Return [X, Y] of the center of cell containing provided text 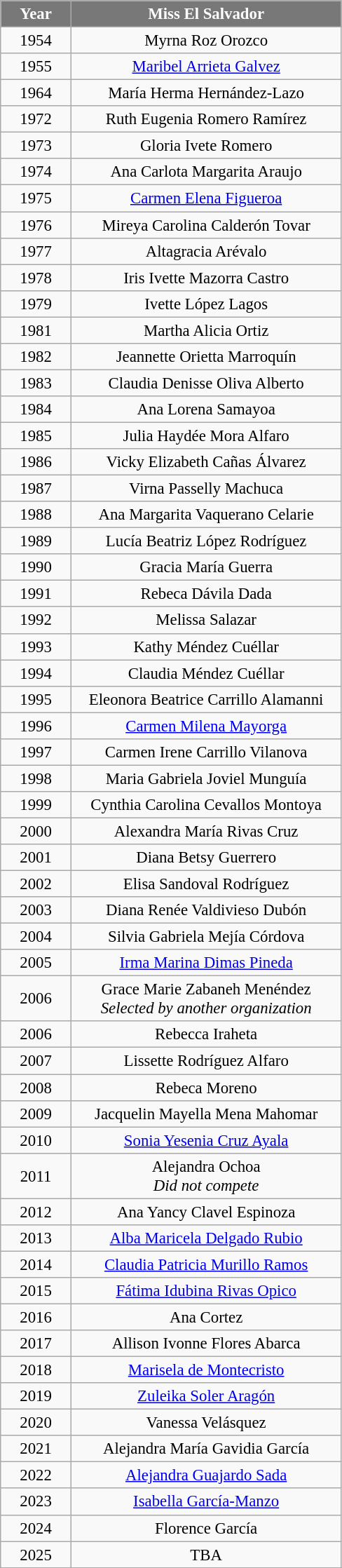
Mireya Carolina Calderón Tovar [206, 225]
Lucía Beatriz López Rodríguez [206, 541]
1954 [36, 41]
1979 [36, 304]
2000 [36, 831]
1975 [36, 198]
Allison Ivonne Flores Abarca [206, 1344]
2018 [36, 1370]
Ana Cortez [206, 1317]
2019 [36, 1396]
Zuleika Soler Aragón [206, 1396]
1977 [36, 251]
Melissa Salazar [206, 621]
1996 [36, 726]
2005 [36, 963]
Vanessa Velásquez [206, 1423]
2024 [36, 1528]
Gloria Ivete Romero [206, 146]
Claudia Patricia Murillo Ramos [206, 1264]
Rebecca Iraheta [206, 1034]
2025 [36, 1555]
2015 [36, 1291]
Maribel Arrieta Galvez [206, 67]
1999 [36, 805]
Miss El Salvador [206, 14]
Diana Renée Valdivieso Dubón [206, 910]
Ana Lorena Samayoa [206, 410]
1974 [36, 172]
Kathy Méndez Cuéllar [206, 647]
Marisela de Montecristo [206, 1370]
Ana Yancy Clavel Espinoza [206, 1212]
Myrna Roz Orozco [206, 41]
Ana Carlota Margarita Araujo [206, 172]
Alejandra OchoaDid not compete [206, 1175]
1998 [36, 778]
2009 [36, 1114]
1997 [36, 752]
TBA [206, 1555]
1984 [36, 410]
Alejandra Guajardo Sada [206, 1475]
Rebeca Dávila Dada [206, 594]
Iris Ivette Mazorra Castro [206, 278]
Grace Marie Zabaneh MenéndezSelected by another organization [206, 999]
Altagracia Arévalo [206, 251]
Gracia María Guerra [206, 567]
2014 [36, 1264]
Virna Passelly Machuca [206, 489]
2007 [36, 1061]
1995 [36, 699]
Year [36, 14]
2022 [36, 1475]
Florence García [206, 1528]
2023 [36, 1502]
1976 [36, 225]
Diana Betsy Guerrero [206, 858]
Martha Alicia Ortiz [206, 330]
Sonia Yesenia Cruz Ayala [206, 1140]
1978 [36, 278]
1982 [36, 357]
1992 [36, 621]
Alba Maricela Delgado Rubio [206, 1238]
Isabella García-Manzo [206, 1502]
María Herma Hernández-Lazo [206, 93]
2004 [36, 937]
1973 [36, 146]
Carmen Milena Mayorga [206, 726]
Elisa Sandoval Rodríguez [206, 884]
Claudia Denisse Oliva Alberto [206, 383]
Ruth Eugenia Romero Ramírez [206, 119]
Eleonora Beatrice Carrillo Alamanni [206, 699]
1981 [36, 330]
Carmen Elena Figueroa [206, 198]
1990 [36, 567]
1989 [36, 541]
2001 [36, 858]
1993 [36, 647]
Irma Marina Dimas Pineda [206, 963]
Ana Margarita Vaquerano Celarie [206, 515]
2013 [36, 1238]
2008 [36, 1088]
2020 [36, 1423]
Lissette Rodríguez Alfaro [206, 1061]
Rebeca Moreno [206, 1088]
Fátima Idubina Rivas Opico [206, 1291]
1983 [36, 383]
1972 [36, 119]
1964 [36, 93]
2011 [36, 1175]
2003 [36, 910]
Ivette López Lagos [206, 304]
2021 [36, 1449]
2010 [36, 1140]
2012 [36, 1212]
2002 [36, 884]
Maria Gabriela Joviel Munguía [206, 778]
Claudia Méndez Cuéllar [206, 673]
Alejandra María Gavidia García [206, 1449]
1994 [36, 673]
1988 [36, 515]
2016 [36, 1317]
Julia Haydée Mora Alfaro [206, 435]
1991 [36, 594]
Alexandra María Rivas Cruz [206, 831]
Jeannette Orietta Marroquín [206, 357]
1986 [36, 462]
1955 [36, 67]
2017 [36, 1344]
1985 [36, 435]
Vicky Elizabeth Cañas Álvarez [206, 462]
Jacquelin Mayella Mena Mahomar [206, 1114]
Silvia Gabriela Mejía Córdova [206, 937]
1987 [36, 489]
Carmen Irene Carrillo Vilanova [206, 752]
Cynthia Carolina Cevallos Montoya [206, 805]
